Provide the [x, y] coordinate of the cell's center where the given text is located.  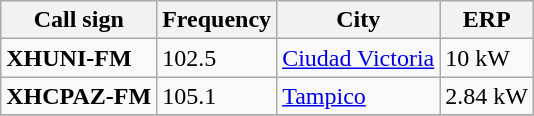
Tampico [358, 96]
2.84 kW [487, 96]
XHCPAZ-FM [79, 96]
Frequency [217, 20]
ERP [487, 20]
10 kW [487, 58]
Call sign [79, 20]
City [358, 20]
105.1 [217, 96]
XHUNI-FM [79, 58]
Ciudad Victoria [358, 58]
102.5 [217, 58]
